Output the [x, y] coordinate of the center of the cell containing the given text.  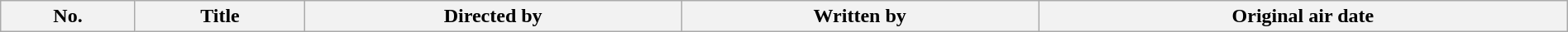
Title [220, 16]
Original air date [1303, 16]
No. [68, 16]
Written by [860, 16]
Directed by [493, 16]
